Determine the [X, Y] coordinate at the center of the cell enclosing the given text.  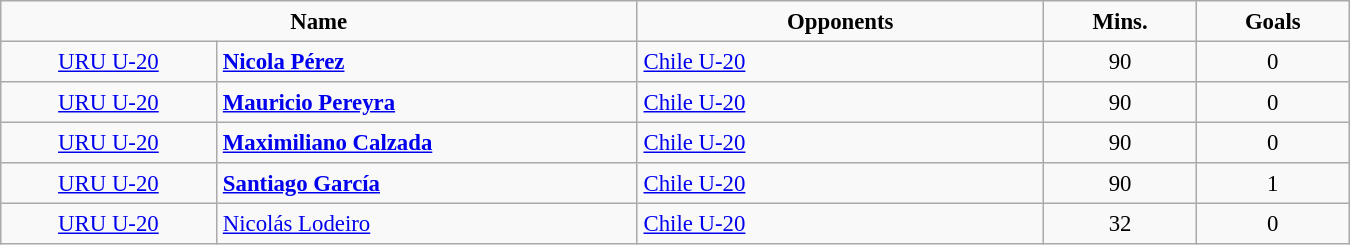
Maximiliano Calzada [426, 142]
Nicolás Lodeiro [426, 223]
Goals [1272, 21]
Name [319, 21]
Nicola Pérez [426, 61]
Santiago García [426, 183]
Mins. [1120, 21]
Opponents [840, 21]
Mauricio Pereyra [426, 102]
32 [1120, 223]
1 [1272, 183]
